Output the (X, Y) coordinate of the center of the cell containing the given text.  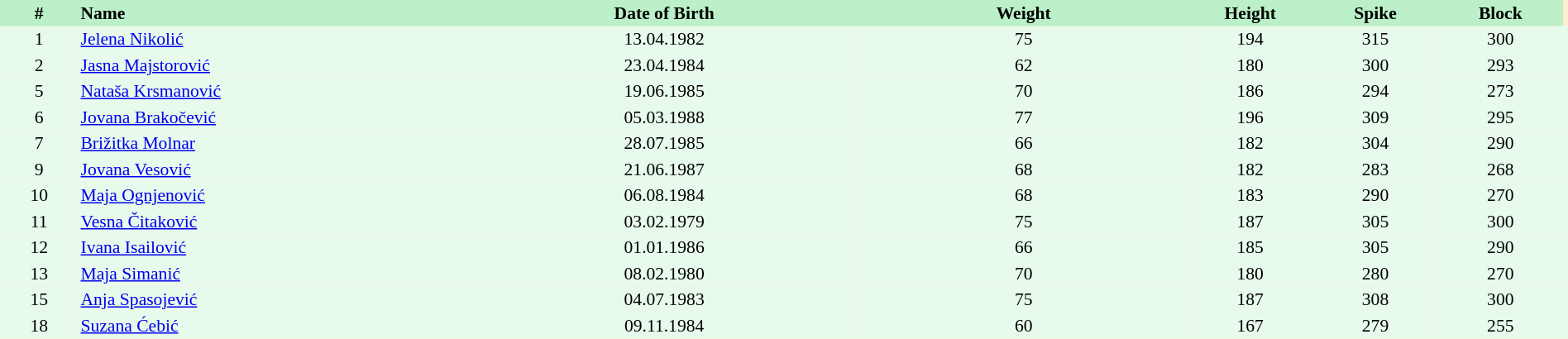
167 (1250, 326)
183 (1250, 195)
23.04.1984 (664, 65)
Jelena Nikolić (273, 40)
5 (39, 91)
304 (1374, 144)
05.03.1988 (664, 117)
09.11.1984 (664, 326)
60 (1024, 326)
280 (1374, 274)
186 (1250, 91)
03.02.1979 (664, 222)
2 (39, 65)
12 (39, 248)
293 (1500, 65)
15 (39, 299)
Ivana Isailović (273, 248)
Jovana Vesović (273, 169)
196 (1250, 117)
13 (39, 274)
Weight (1024, 13)
294 (1374, 91)
Nataša Krsmanović (273, 91)
308 (1374, 299)
Jovana Brakočević (273, 117)
268 (1500, 169)
21.06.1987 (664, 169)
13.04.1982 (664, 40)
Name (273, 13)
9 (39, 169)
28.07.1985 (664, 144)
Brižitka Molnar (273, 144)
1 (39, 40)
10 (39, 195)
Maja Simanić (273, 274)
Block (1500, 13)
Spike (1374, 13)
Jasna Majstorović (273, 65)
6 (39, 117)
Suzana Ćebić (273, 326)
77 (1024, 117)
06.08.1984 (664, 195)
11 (39, 222)
# (39, 13)
Anja Spasojević (273, 299)
19.06.1985 (664, 91)
295 (1500, 117)
255 (1500, 326)
273 (1500, 91)
7 (39, 144)
04.07.1983 (664, 299)
279 (1374, 326)
283 (1374, 169)
18 (39, 326)
315 (1374, 40)
01.01.1986 (664, 248)
Height (1250, 13)
194 (1250, 40)
62 (1024, 65)
Maja Ognjenović (273, 195)
185 (1250, 248)
Vesna Čitaković (273, 222)
309 (1374, 117)
08.02.1980 (664, 274)
Date of Birth (664, 13)
